Find where the given text appears and provide that cell's center as [X, Y] coordinate. 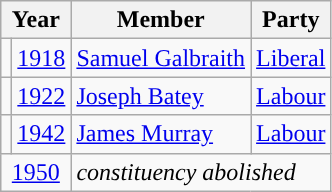
Year [36, 20]
Member [161, 20]
Liberal [291, 58]
1918 [42, 58]
James Murray [161, 134]
Party [291, 20]
constituency abolished [201, 172]
1950 [36, 172]
1922 [42, 96]
Samuel Galbraith [161, 58]
1942 [42, 134]
Joseph Batey [161, 96]
